Capture the cell that displays the provided text and extract its (x, y) central coordinate. 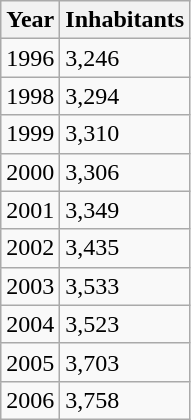
3,523 (125, 324)
3,310 (125, 134)
3,435 (125, 248)
2003 (30, 286)
2006 (30, 400)
3,294 (125, 96)
3,758 (125, 400)
1999 (30, 134)
1996 (30, 58)
2001 (30, 210)
3,703 (125, 362)
Year (30, 20)
3,306 (125, 172)
3,246 (125, 58)
2000 (30, 172)
3,349 (125, 210)
2002 (30, 248)
2005 (30, 362)
3,533 (125, 286)
2004 (30, 324)
Inhabitants (125, 20)
1998 (30, 96)
